Search for the cell housing the specified text and yield its [x, y] center coordinate. 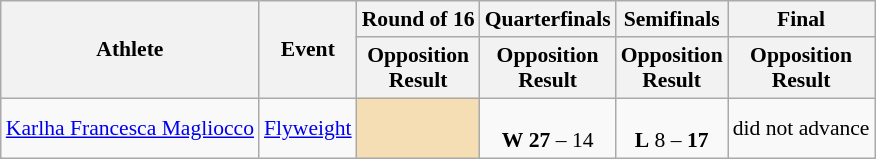
Event [308, 50]
Karlha Francesca Magliocco [130, 128]
Athlete [130, 50]
L 8 – 17 [672, 128]
did not advance [802, 128]
Semifinals [672, 19]
Flyweight [308, 128]
Final [802, 19]
Round of 16 [418, 19]
Quarterfinals [548, 19]
W 27 – 14 [548, 128]
